Provide the (x, y) coordinate of the cell's center where the given text is located.  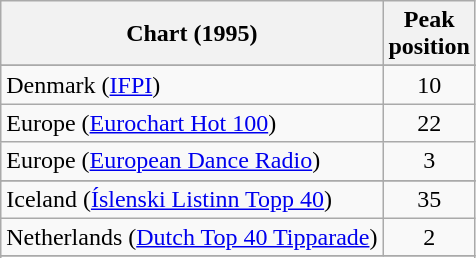
10 (429, 85)
3 (429, 161)
35 (429, 199)
22 (429, 123)
2 (429, 237)
Denmark (IFPI) (192, 85)
Netherlands (Dutch Top 40 Tipparade) (192, 237)
Europe (Eurochart Hot 100) (192, 123)
Peakposition (429, 34)
Europe (European Dance Radio) (192, 161)
Iceland (Íslenski Listinn Topp 40) (192, 199)
Chart (1995) (192, 34)
